Locate the cell with the specified text and output its [x, y] center coordinate. 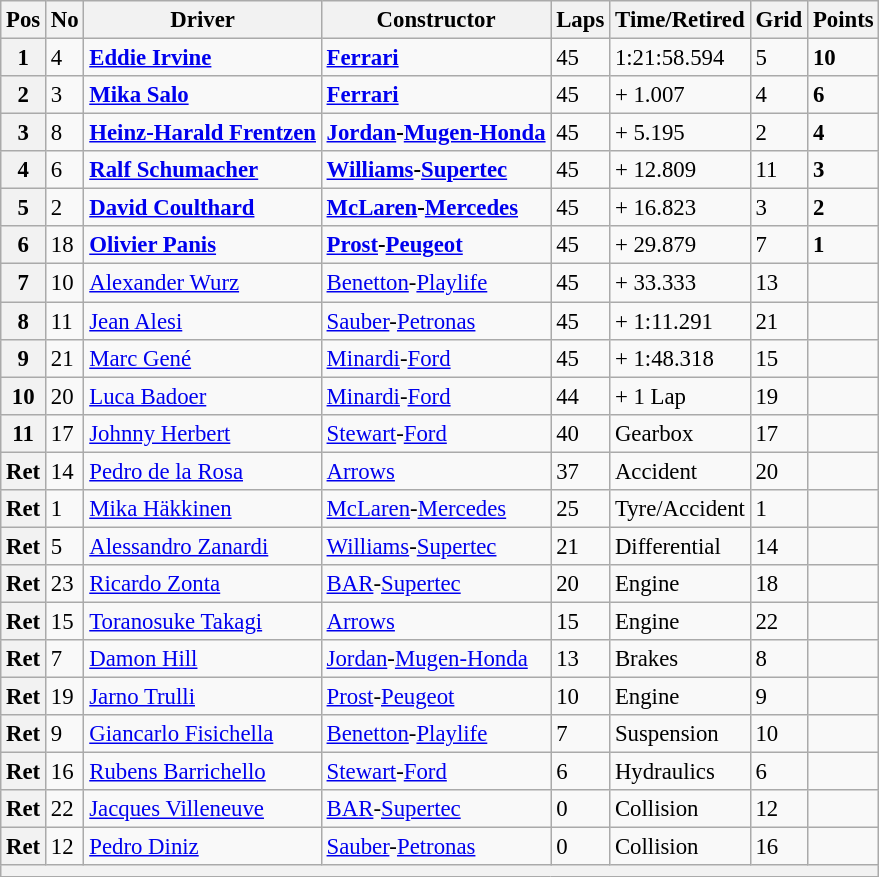
Jacques Villeneuve [202, 809]
Laps [580, 20]
David Coulthard [202, 208]
+ 12.809 [680, 170]
Time/Retired [680, 20]
Ralf Schumacher [202, 170]
23 [65, 584]
Toranosuke Takagi [202, 621]
+ 1:48.318 [680, 358]
Mika Häkkinen [202, 509]
+ 1.007 [680, 95]
Hydraulics [680, 772]
Grid [778, 20]
Accident [680, 471]
Eddie Irvine [202, 58]
Constructor [436, 20]
Jean Alesi [202, 321]
Johnny Herbert [202, 433]
+ 1 Lap [680, 396]
+ 33.333 [680, 283]
Differential [680, 546]
Suspension [680, 734]
1:21:58.594 [680, 58]
Damon Hill [202, 659]
Pedro de la Rosa [202, 471]
Marc Gené [202, 358]
37 [580, 471]
25 [580, 509]
Gearbox [680, 433]
Jarno Trulli [202, 697]
No [65, 20]
40 [580, 433]
+ 1:11.291 [680, 321]
Tyre/Accident [680, 509]
Pedro Diniz [202, 847]
Alexander Wurz [202, 283]
+ 5.195 [680, 133]
Alessandro Zanardi [202, 546]
Luca Badoer [202, 396]
+ 16.823 [680, 208]
Olivier Panis [202, 245]
Ricardo Zonta [202, 584]
+ 29.879 [680, 245]
Brakes [680, 659]
Points [844, 20]
Pos [24, 20]
44 [580, 396]
Giancarlo Fisichella [202, 734]
Heinz-Harald Frentzen [202, 133]
Mika Salo [202, 95]
Rubens Barrichello [202, 772]
Driver [202, 20]
